Find where the given text appears and provide that cell's center as (X, Y) coordinate. 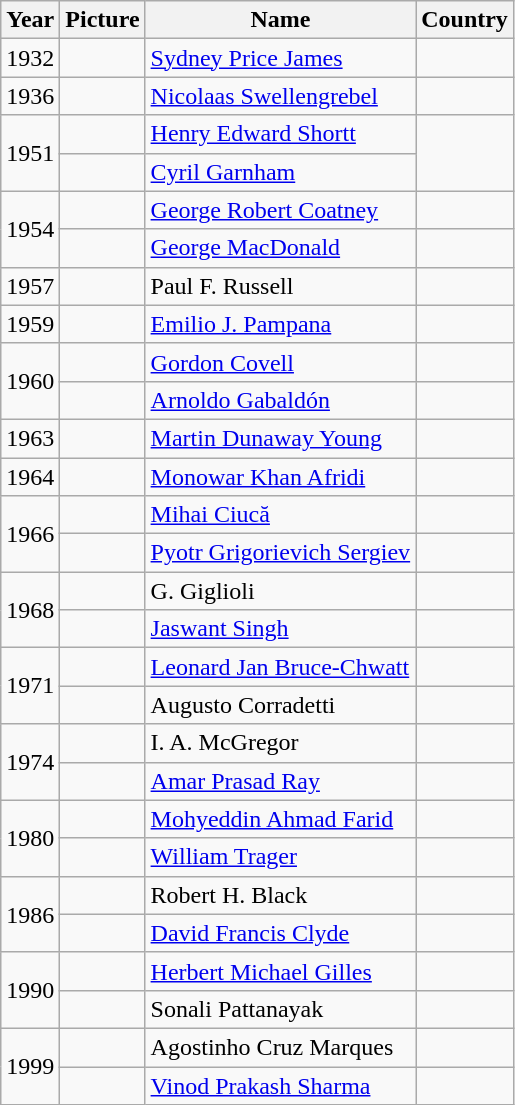
1959 (30, 324)
Country (465, 20)
Leonard Jan Bruce-Chwatt (280, 667)
Sydney Price James (280, 58)
Arnoldo Gabaldón (280, 400)
G. Giglioli (280, 591)
Jaswant Singh (280, 629)
Robert H. Black (280, 895)
1936 (30, 96)
William Trager (280, 857)
Henry Edward Shortt (280, 134)
Picture (102, 20)
Name (280, 20)
Agostinho Cruz Marques (280, 1047)
I. A. McGregor (280, 743)
1932 (30, 58)
Paul F. Russell (280, 286)
1960 (30, 381)
Gordon Covell (280, 362)
1964 (30, 477)
Augusto Corradetti (280, 705)
1980 (30, 838)
Nicolaas Swellengrebel (280, 96)
1999 (30, 1066)
1966 (30, 534)
Amar Prasad Ray (280, 781)
Emilio J. Pampana (280, 324)
1971 (30, 686)
Mihai Ciucă (280, 515)
Pyotr Grigorievich Sergiev (280, 553)
Vinod Prakash Sharma (280, 1085)
1986 (30, 914)
1990 (30, 990)
1951 (30, 153)
Herbert Michael Gilles (280, 971)
1974 (30, 762)
George MacDonald (280, 248)
Sonali Pattanayak (280, 1009)
Monowar Khan Afridi (280, 477)
David Francis Clyde (280, 933)
Martin Dunaway Young (280, 438)
George Robert Coatney (280, 210)
1957 (30, 286)
Cyril Garnham (280, 172)
1954 (30, 229)
Year (30, 20)
1968 (30, 610)
Mohyeddin Ahmad Farid (280, 819)
1963 (30, 438)
